Output the (X, Y) coordinate of the center of the cell containing the given text.  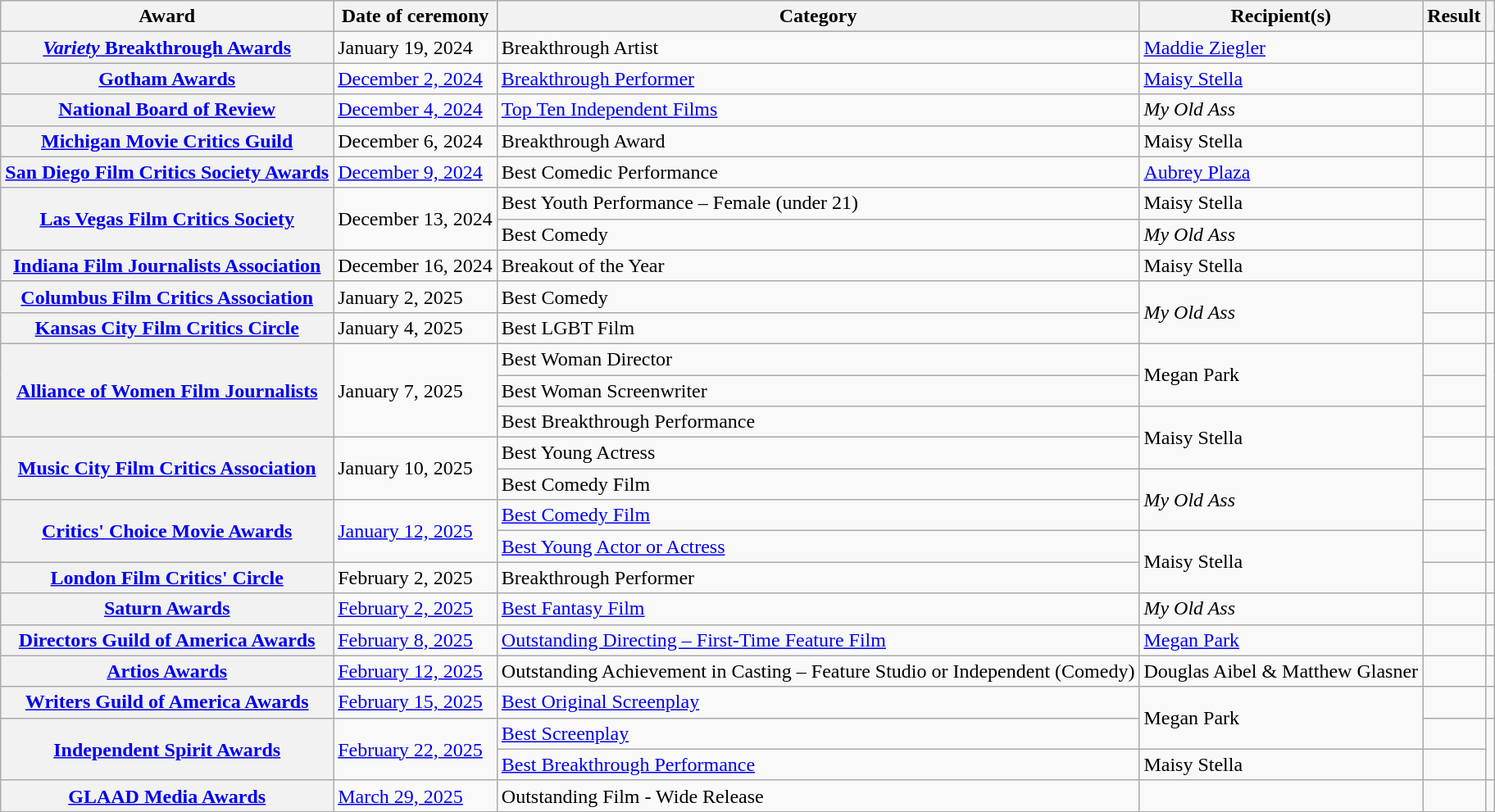
Category (818, 16)
Result (1454, 16)
January 7, 2025 (416, 390)
February 22, 2025 (416, 749)
London Film Critics' Circle (167, 578)
Best LGBT Film (818, 328)
January 12, 2025 (416, 531)
Michigan Movie Critics Guild (167, 141)
December 4, 2024 (416, 110)
December 6, 2024 (416, 141)
Artios Awards (167, 671)
February 12, 2025 (416, 671)
January 10, 2025 (416, 469)
December 13, 2024 (416, 219)
February 8, 2025 (416, 640)
Maddie Ziegler (1281, 48)
Writers Guild of America Awards (167, 702)
January 2, 2025 (416, 297)
Douglas Aibel & Matthew Glasner (1281, 671)
January 4, 2025 (416, 328)
Best Young Actor or Actress (818, 547)
Outstanding Achievement in Casting – Feature Studio or Independent (Comedy) (818, 671)
December 9, 2024 (416, 172)
Best Young Actress (818, 453)
Best Youth Performance – Female (under 21) (818, 203)
Columbus Film Critics Association (167, 297)
National Board of Review (167, 110)
Outstanding Film - Wide Release (818, 796)
February 15, 2025 (416, 702)
Best Screenplay (818, 733)
Independent Spirit Awards (167, 749)
Gotham Awards (167, 79)
Best Original Screenplay (818, 702)
Music City Film Critics Association (167, 469)
San Diego Film Critics Society Awards (167, 172)
Variety Breakthrough Awards (167, 48)
Indiana Film Journalists Association (167, 265)
Best Woman Director (818, 359)
Top Ten Independent Films (818, 110)
Best Comedic Performance (818, 172)
Critics' Choice Movie Awards (167, 531)
GLAAD Media Awards (167, 796)
Directors Guild of America Awards (167, 640)
Las Vegas Film Critics Society (167, 219)
December 16, 2024 (416, 265)
Best Fantasy Film (818, 609)
Aubrey Plaza (1281, 172)
January 19, 2024 (416, 48)
Alliance of Women Film Journalists (167, 390)
March 29, 2025 (416, 796)
Award (167, 16)
Breakthrough Artist (818, 48)
Recipient(s) (1281, 16)
Breakthrough Award (818, 141)
Breakout of the Year (818, 265)
Date of ceremony (416, 16)
Best Woman Screenwriter (818, 391)
Saturn Awards (167, 609)
Kansas City Film Critics Circle (167, 328)
December 2, 2024 (416, 79)
Outstanding Directing – First-Time Feature Film (818, 640)
